Locate the cell with the specified text and output its (x, y) center coordinate. 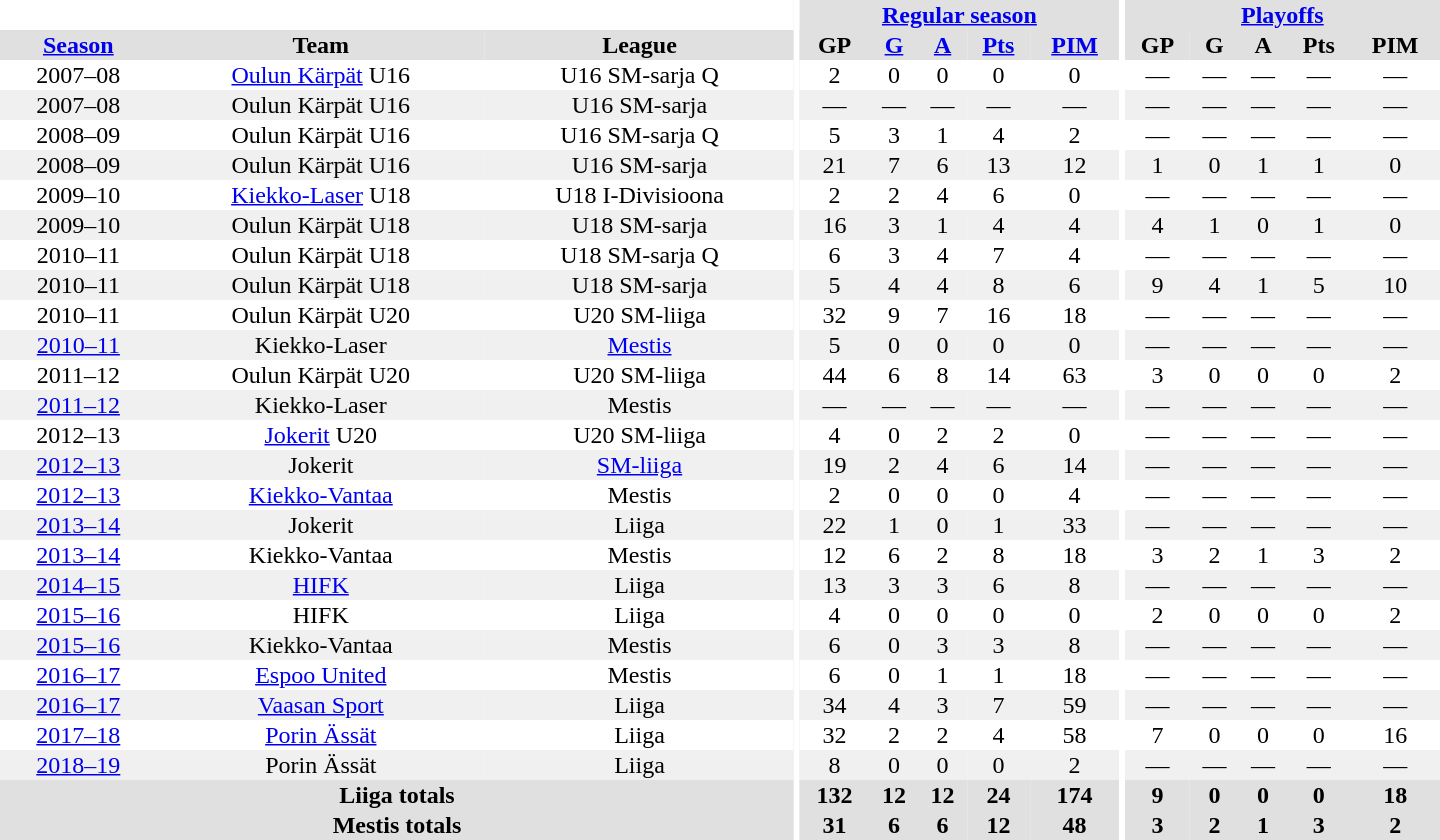
2018–19 (78, 765)
U18 SM-sarja Q (640, 255)
Mestis totals (397, 825)
2017–18 (78, 735)
174 (1074, 795)
10 (1395, 285)
21 (834, 165)
2014–15 (78, 585)
Season (78, 45)
44 (834, 375)
22 (834, 525)
Playoffs (1282, 15)
48 (1074, 825)
24 (998, 795)
Espoo United (321, 675)
31 (834, 825)
Kiekko-Laser U18 (321, 195)
33 (1074, 525)
Jokerit U20 (321, 435)
Regular season (959, 15)
League (640, 45)
U18 I-Divisioona (640, 195)
SM-liiga (640, 465)
Liiga totals (397, 795)
63 (1074, 375)
Team (321, 45)
19 (834, 465)
59 (1074, 705)
Vaasan Sport (321, 705)
58 (1074, 735)
132 (834, 795)
34 (834, 705)
